Locate the cell with the specified text and output its (x, y) center coordinate. 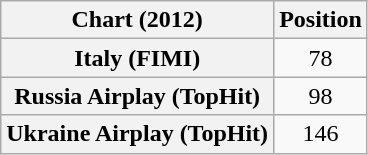
Russia Airplay (TopHit) (138, 96)
Chart (2012) (138, 20)
Ukraine Airplay (TopHit) (138, 134)
Position (321, 20)
Italy (FIMI) (138, 58)
98 (321, 96)
146 (321, 134)
78 (321, 58)
